Scan for the cell matching the given text and deliver its (x, y) coordinate at center. 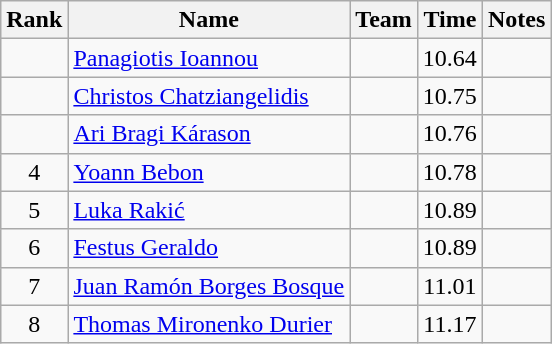
7 (34, 286)
Juan Ramón Borges Bosque (209, 286)
Festus Geraldo (209, 248)
10.64 (450, 58)
10.76 (450, 134)
Notes (516, 20)
11.01 (450, 286)
Luka Rakić (209, 210)
Ari Bragi Kárason (209, 134)
Thomas Mironenko Durier (209, 324)
Team (384, 20)
Panagiotis Ioannou (209, 58)
Time (450, 20)
11.17 (450, 324)
Name (209, 20)
Christos Chatziangelidis (209, 96)
6 (34, 248)
5 (34, 210)
8 (34, 324)
4 (34, 172)
Yoann Bebon (209, 172)
10.78 (450, 172)
10.75 (450, 96)
Rank (34, 20)
